Determine the [x, y] coordinate at the center of the cell enclosing the given text.  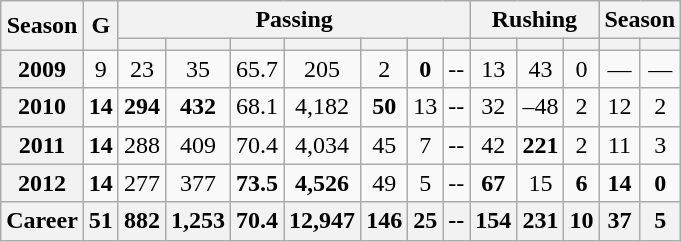
294 [142, 107]
42 [494, 145]
68.1 [258, 107]
67 [494, 183]
12 [620, 107]
15 [540, 183]
50 [384, 107]
23 [142, 69]
Passing [294, 20]
277 [142, 183]
882 [142, 221]
35 [198, 69]
231 [540, 221]
Career [42, 221]
432 [198, 107]
409 [198, 145]
1,253 [198, 221]
7 [426, 145]
2012 [42, 183]
51 [100, 221]
2009 [42, 69]
45 [384, 145]
32 [494, 107]
43 [540, 69]
10 [582, 221]
377 [198, 183]
154 [494, 221]
12,947 [322, 221]
4,182 [322, 107]
4,526 [322, 183]
65.7 [258, 69]
37 [620, 221]
Rushing [534, 20]
49 [384, 183]
2011 [42, 145]
6 [582, 183]
G [100, 26]
205 [322, 69]
288 [142, 145]
–48 [540, 107]
2010 [42, 107]
4,034 [322, 145]
146 [384, 221]
25 [426, 221]
221 [540, 145]
73.5 [258, 183]
11 [620, 145]
9 [100, 69]
3 [660, 145]
